Determine the (X, Y) coordinate at the center of the cell enclosing the given text.  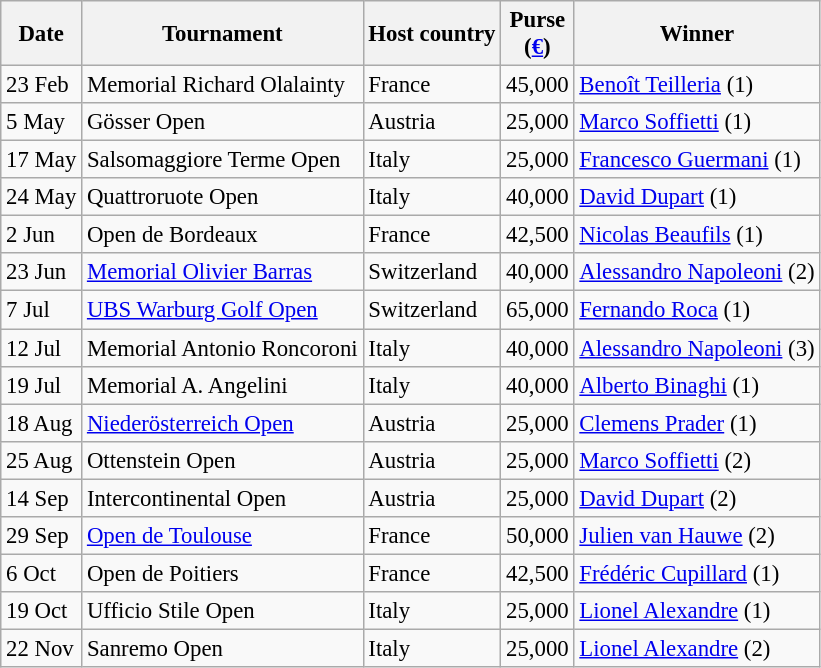
23 Feb (42, 85)
Salsomaggiore Terme Open (222, 160)
Alberto Binaghi (1) (697, 385)
65,000 (538, 310)
Quattroruote Open (222, 197)
45,000 (538, 85)
18 Aug (42, 423)
14 Sep (42, 498)
Intercontinental Open (222, 498)
Gösser Open (222, 122)
Open de Poitiers (222, 573)
Lionel Alexandre (2) (697, 648)
David Dupart (2) (697, 498)
22 Nov (42, 648)
Sanremo Open (222, 648)
Date (42, 34)
24 May (42, 197)
19 Oct (42, 611)
Purse(€) (538, 34)
17 May (42, 160)
Ufficio Stile Open (222, 611)
Benoît Teilleria (1) (697, 85)
Clemens Prader (1) (697, 423)
12 Jul (42, 348)
Alessandro Napoleoni (3) (697, 348)
Julien van Hauwe (2) (697, 536)
50,000 (538, 536)
7 Jul (42, 310)
Memorial Richard Olalainty (222, 85)
Marco Soffietti (1) (697, 122)
Ottenstein Open (222, 460)
Lionel Alexandre (1) (697, 611)
25 Aug (42, 460)
Marco Soffietti (2) (697, 460)
Memorial Olivier Barras (222, 273)
Alessandro Napoleoni (2) (697, 273)
29 Sep (42, 536)
Memorial Antonio Roncoroni (222, 348)
David Dupart (1) (697, 197)
Frédéric Cupillard (1) (697, 573)
Fernando Roca (1) (697, 310)
UBS Warburg Golf Open (222, 310)
Niederösterreich Open (222, 423)
Open de Bordeaux (222, 235)
Winner (697, 34)
Host country (432, 34)
Tournament (222, 34)
19 Jul (42, 385)
23 Jun (42, 273)
5 May (42, 122)
Open de Toulouse (222, 536)
2 Jun (42, 235)
Nicolas Beaufils (1) (697, 235)
6 Oct (42, 573)
Memorial A. Angelini (222, 385)
Francesco Guermani (1) (697, 160)
